Find where the given text appears and provide that cell's center as (X, Y) coordinate. 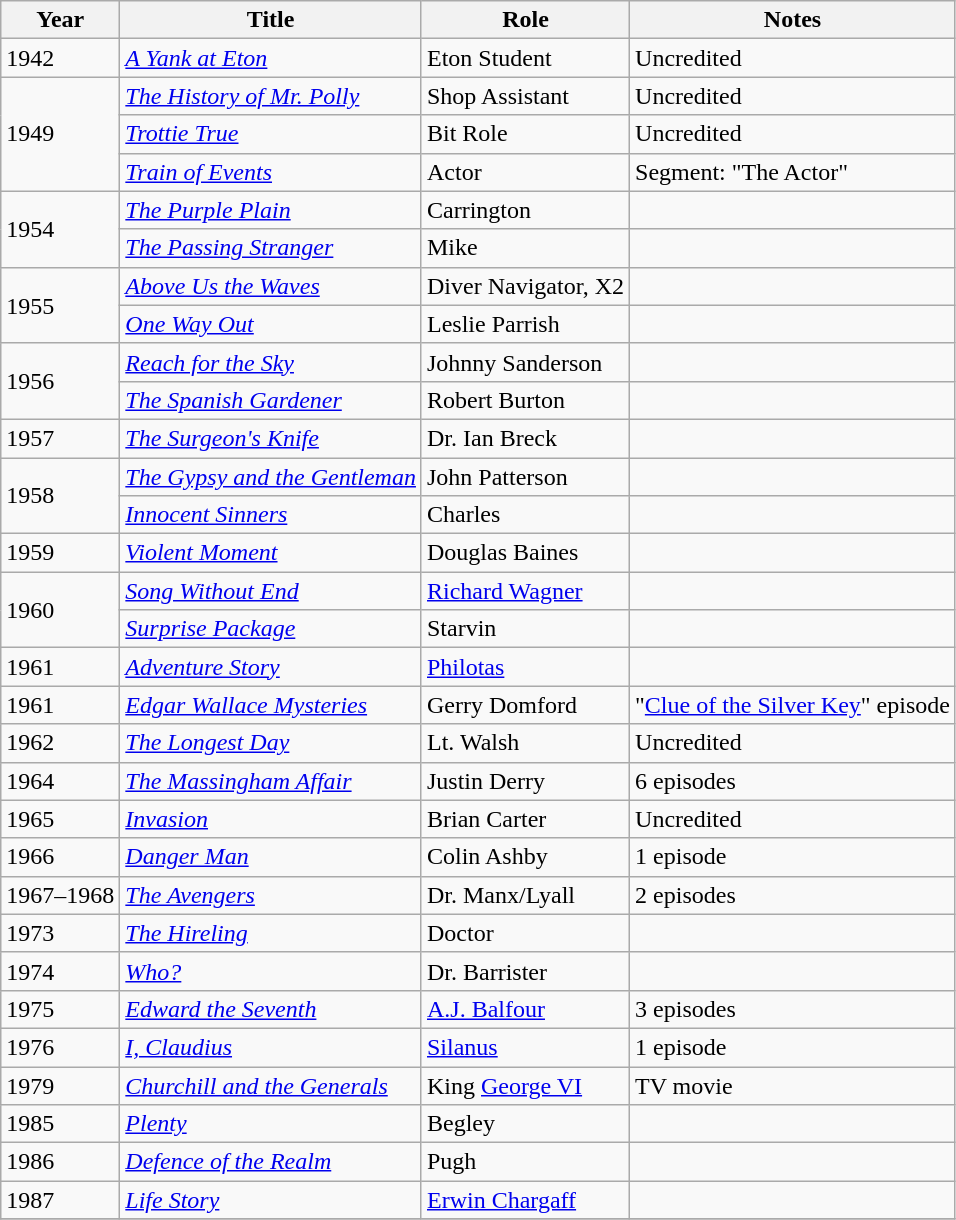
A Yank at Eton (271, 58)
Mike (525, 248)
Edward the Seventh (271, 1009)
The Avengers (271, 895)
Brian Carter (525, 819)
Adventure Story (271, 667)
1957 (60, 438)
Reach for the Sky (271, 362)
Life Story (271, 1200)
1960 (60, 610)
Pugh (525, 1162)
1949 (60, 134)
3 episodes (793, 1009)
Charles (525, 515)
1976 (60, 1047)
1962 (60, 743)
Carrington (525, 210)
1985 (60, 1124)
Train of Events (271, 172)
Dr. Ian Breck (525, 438)
1973 (60, 933)
The Surgeon's Knife (271, 438)
Diver Navigator, X2 (525, 286)
TV movie (793, 1085)
1956 (60, 381)
Notes (793, 20)
Leslie Parrish (525, 324)
Song Without End (271, 591)
2 episodes (793, 895)
Richard Wagner (525, 591)
Actor (525, 172)
I, Claudius (271, 1047)
The Purple Plain (271, 210)
Bit Role (525, 134)
Douglas Baines (525, 553)
The Spanish Gardener (271, 400)
Surprise Package (271, 629)
Lt. Walsh (525, 743)
One Way Out (271, 324)
Who? (271, 971)
Above Us the Waves (271, 286)
A.J. Balfour (525, 1009)
6 episodes (793, 781)
1954 (60, 229)
Justin Derry (525, 781)
John Patterson (525, 477)
1987 (60, 1200)
Edgar Wallace Mysteries (271, 705)
Segment: "The Actor" (793, 172)
1959 (60, 553)
Doctor (525, 933)
1955 (60, 305)
The Gypsy and the Gentleman (271, 477)
Robert Burton (525, 400)
Dr. Manx/Lyall (525, 895)
Innocent Sinners (271, 515)
Churchill and the Generals (271, 1085)
Role (525, 20)
1967–1968 (60, 895)
1942 (60, 58)
Erwin Chargaff (525, 1200)
1979 (60, 1085)
1986 (60, 1162)
Philotas (525, 667)
Invasion (271, 819)
Silanus (525, 1047)
Plenty (271, 1124)
Starvin (525, 629)
Violent Moment (271, 553)
Defence of the Realm (271, 1162)
The Hireling (271, 933)
King George VI (525, 1085)
The Passing Stranger (271, 248)
1958 (60, 496)
Gerry Domford (525, 705)
The Longest Day (271, 743)
1964 (60, 781)
Johnny Sanderson (525, 362)
Eton Student (525, 58)
The Massingham Affair (271, 781)
Danger Man (271, 857)
The History of Mr. Polly (271, 96)
Title (271, 20)
Trottie True (271, 134)
Dr. Barrister (525, 971)
"Clue of the Silver Key" episode (793, 705)
Begley (525, 1124)
1965 (60, 819)
1975 (60, 1009)
Year (60, 20)
1966 (60, 857)
Colin Ashby (525, 857)
1974 (60, 971)
Shop Assistant (525, 96)
